Locate the cell with the specified text and output its [X, Y] center coordinate. 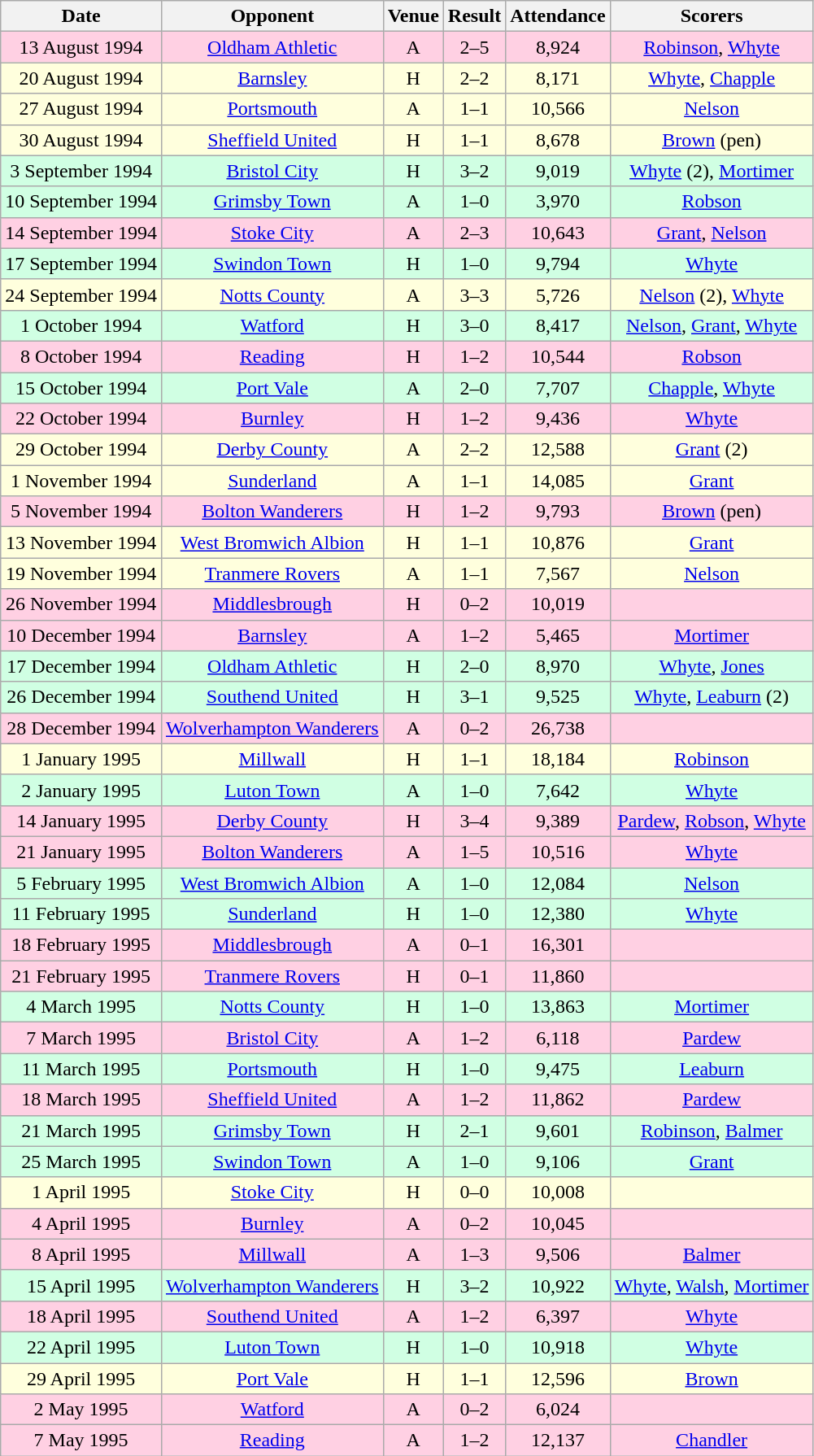
10 December 1994 [81, 635]
8 October 1994 [81, 356]
8,171 [558, 78]
18 March 1995 [81, 1100]
10,544 [558, 356]
Grant (2) [712, 450]
7,642 [558, 790]
9,436 [558, 419]
12,137 [558, 1441]
12,380 [558, 914]
6,397 [558, 1316]
Chandler [712, 1441]
3 September 1994 [81, 171]
27 August 1994 [81, 109]
9,601 [558, 1131]
3,970 [558, 202]
10,566 [558, 109]
10,019 [558, 604]
0–0 [474, 1192]
Whyte, Walsh, Mortimer [712, 1285]
18 April 1995 [81, 1316]
30 August 1994 [81, 140]
Pardew, Robson, Whyte [712, 821]
Whyte, Chapple [712, 78]
7,707 [558, 388]
8,417 [558, 325]
Venue [413, 16]
4 April 1995 [81, 1223]
Whyte (2), Mortimer [712, 171]
12,588 [558, 450]
13,863 [558, 1007]
2 January 1995 [81, 790]
21 March 1995 [81, 1131]
13 November 1994 [81, 543]
5,726 [558, 294]
Nelson, Grant, Whyte [712, 325]
Robinson [712, 759]
9,019 [558, 171]
16,301 [558, 945]
1–5 [474, 852]
7 March 1995 [81, 1038]
2–3 [474, 233]
Whyte, Leaburn (2) [712, 697]
Robinson, Balmer [712, 1131]
10,008 [558, 1192]
11 February 1995 [81, 914]
1–3 [474, 1254]
22 October 1994 [81, 419]
10,045 [558, 1223]
9,389 [558, 821]
22 April 1995 [81, 1347]
1 January 1995 [81, 759]
Balmer [712, 1254]
9,506 [558, 1254]
4 March 1995 [81, 1007]
19 November 1994 [81, 573]
3–0 [474, 325]
8,970 [558, 666]
5 February 1995 [81, 883]
Attendance [558, 16]
14,085 [558, 481]
9,793 [558, 512]
24 September 1994 [81, 294]
5,465 [558, 635]
18 February 1995 [81, 945]
Date [81, 16]
2 May 1995 [81, 1410]
7,567 [558, 573]
10 September 1994 [81, 202]
17 September 1994 [81, 264]
9,475 [558, 1069]
29 April 1995 [81, 1379]
11,862 [558, 1100]
5 November 1994 [81, 512]
3–3 [474, 294]
10,922 [558, 1285]
Opponent [272, 16]
1 November 1994 [81, 481]
12,084 [558, 883]
1 October 1994 [81, 325]
15 April 1995 [81, 1285]
18,184 [558, 759]
7 May 1995 [81, 1441]
Result [474, 16]
3–4 [474, 821]
Brown [712, 1379]
11,860 [558, 976]
26 November 1994 [81, 604]
9,106 [558, 1162]
14 September 1994 [81, 233]
9,794 [558, 264]
8,924 [558, 47]
12,596 [558, 1379]
17 December 1994 [81, 666]
Whyte, Jones [712, 666]
Leaburn [712, 1069]
2–5 [474, 47]
6,024 [558, 1410]
6,118 [558, 1038]
13 August 1994 [81, 47]
Robinson, Whyte [712, 47]
10,876 [558, 543]
21 January 1995 [81, 852]
8,678 [558, 140]
10,918 [558, 1347]
1 April 1995 [81, 1192]
25 March 1995 [81, 1162]
14 January 1995 [81, 821]
26 December 1994 [81, 697]
9,525 [558, 697]
28 December 1994 [81, 728]
2–1 [474, 1131]
Nelson (2), Whyte [712, 294]
26,738 [558, 728]
29 October 1994 [81, 450]
3–1 [474, 697]
8 April 1995 [81, 1254]
10,643 [558, 233]
21 February 1995 [81, 976]
20 August 1994 [81, 78]
11 March 1995 [81, 1069]
Chapple, Whyte [712, 388]
10,516 [558, 852]
Scorers [712, 16]
15 October 1994 [81, 388]
Grant, Nelson [712, 233]
